For the text-containing cell, return its midpoint in [x, y] coordinate format. 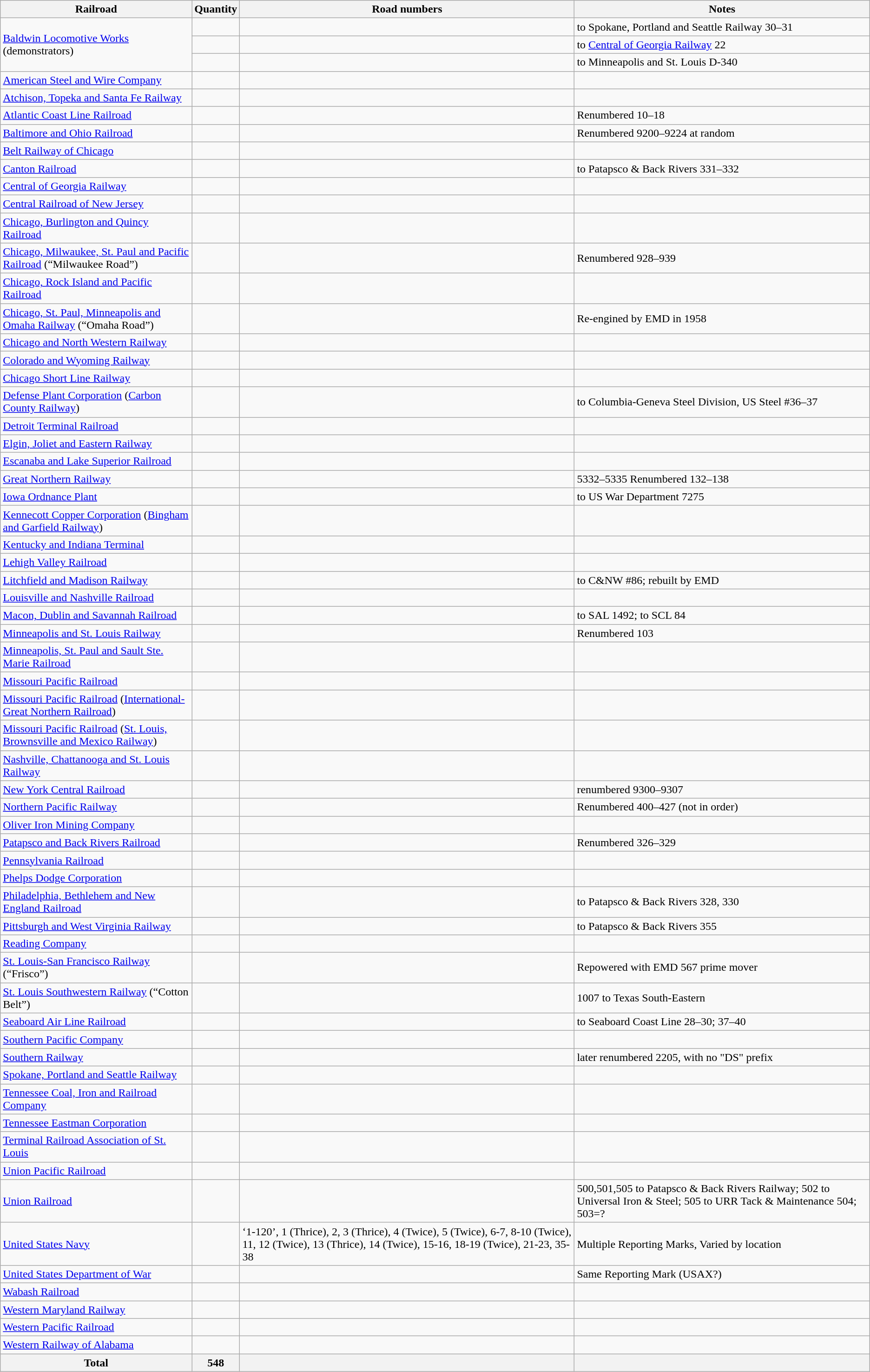
Elgin, Joliet and Eastern Railway [96, 444]
Great Northern Railway [96, 479]
Quantity [216, 9]
Chicago and North Western Railway [96, 343]
Pittsburgh and West Virginia Railway [96, 926]
Seaboard Air Line Railroad [96, 1022]
to Central of Georgia Railway 22 [722, 45]
Philadelphia, Bethlehem and New England Railroad [96, 902]
United States Navy [96, 1244]
to Columbia-Geneva Steel Division, US Steel #36–37 [722, 402]
Re-engined by EMD in 1958 [722, 319]
Lehigh Valley Railroad [96, 562]
500,501,505 to Patapsco & Back Rivers Railway; 502 to Universal Iron & Steel; 505 to URR Tack & Maintenance 504; 503=? [722, 1201]
Minneapolis and St. Louis Railway [96, 633]
Chicago, Burlington and Quincy Railroad [96, 228]
New York Central Railroad [96, 789]
to US War Department 7275 [722, 497]
Canton Railroad [96, 168]
Detroit Terminal Railroad [96, 426]
Repowered with EMD 567 prime mover [722, 968]
Kennecott Copper Corporation (Bingham and Garfield Railway) [96, 521]
Spokane, Portland and Seattle Railway [96, 1075]
1007 to Texas South-Eastern [722, 998]
to Patapsco & Back Rivers 331–332 [722, 168]
Belt Railway of Chicago [96, 151]
Litchfield and Madison Railway [96, 580]
renumbered 9300–9307 [722, 789]
Northern Pacific Railway [96, 807]
Chicago, St. Paul, Minneapolis and Omaha Railway (“Omaha Road”) [96, 319]
Tennessee Coal, Iron and Railroad Company [96, 1099]
to Spokane, Portland and Seattle Railway 30–31 [722, 27]
United States Department of War [96, 1274]
to Seaboard Coast Line 28–30; 37–40 [722, 1022]
later renumbered 2205, with no "DS" prefix [722, 1057]
Renumbered 9200–9224 at random [722, 133]
5332–5335 Renumbered 132–138 [722, 479]
Chicago Short Line Railway [96, 378]
Southern Railway [96, 1057]
Chicago, Milwaukee, St. Paul and Pacific Railroad (“Milwaukee Road”) [96, 258]
Patapsco and Back Rivers Railroad [96, 842]
Wabash Railroad [96, 1292]
Defense Plant Corporation (Carbon County Railway) [96, 402]
Same Reporting Mark (USAX?) [722, 1274]
Kentucky and Indiana Terminal [96, 544]
Chicago, Rock Island and Pacific Railroad [96, 288]
Macon, Dublin and Savannah Railroad [96, 616]
American Steel and Wire Company [96, 80]
Renumbered 928–939 [722, 258]
Missouri Pacific Railroad (St. Louis, Brownsville and Mexico Railway) [96, 736]
Iowa Ordnance Plant [96, 497]
Missouri Pacific Railroad (International-Great Northern Railroad) [96, 705]
Multiple Reporting Marks, Varied by location [722, 1244]
Missouri Pacific Railroad [96, 681]
Renumbered 326–329 [722, 842]
Atlantic Coast Line Railroad [96, 115]
Atchison, Topeka and Santa Fe Railway [96, 98]
Nashville, Chattanooga and St. Louis Railway [96, 765]
Reading Company [96, 944]
Minneapolis, St. Paul and Sault Ste. Marie Railroad [96, 657]
to C&NW #86; rebuilt by EMD [722, 580]
to Minneapolis and St. Louis D-340 [722, 62]
548 [216, 1363]
to Patapsco & Back Rivers 355 [722, 926]
St. Louis-San Francisco Railway (“Frisco”) [96, 968]
Western Maryland Railway [96, 1310]
Renumbered 103 [722, 633]
Terminal Railroad Association of St. Louis [96, 1147]
Western Railway of Alabama [96, 1345]
Tennessee Eastman Corporation [96, 1123]
Notes [722, 9]
Baldwin Locomotive Works (demonstrators) [96, 45]
Southern Pacific Company [96, 1040]
Total [96, 1363]
St. Louis Southwestern Railway (“Cotton Belt”) [96, 998]
Union Railroad [96, 1201]
Renumbered 10–18 [722, 115]
to Patapsco & Back Rivers 328, 330 [722, 902]
Western Pacific Railroad [96, 1327]
to SAL 1492; to SCL 84 [722, 616]
Colorado and Wyoming Railway [96, 360]
Louisville and Nashville Railroad [96, 598]
Pennsylvania Railroad [96, 860]
Escanaba and Lake Superior Railroad [96, 461]
Oliver Iron Mining Company [96, 825]
Road numbers [407, 9]
Union Pacific Railroad [96, 1171]
Phelps Dodge Corporation [96, 878]
Baltimore and Ohio Railroad [96, 133]
Renumbered 400–427 (not in order) [722, 807]
Central Railroad of New Jersey [96, 204]
Central of Georgia Railway [96, 186]
Railroad [96, 9]
